Capture the cell that displays the provided text and extract its [x, y] central coordinate. 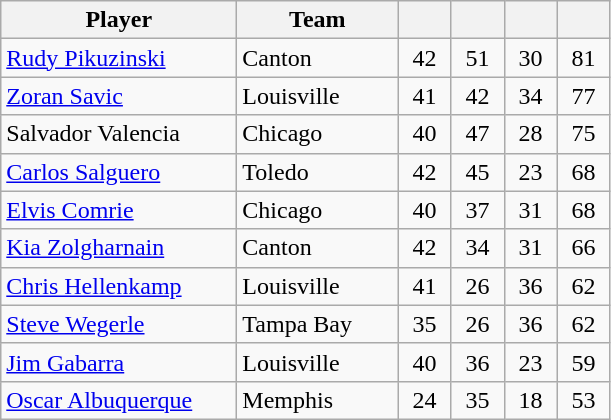
30 [530, 58]
Rudy Pikuzinski [119, 58]
18 [530, 400]
66 [584, 248]
Steve Wegerle [119, 324]
Carlos Salguero [119, 172]
77 [584, 96]
75 [584, 134]
Team [318, 20]
Kia Zolgharnain [119, 248]
Tampa Bay [318, 324]
45 [478, 172]
24 [424, 400]
Memphis [318, 400]
Elvis Comrie [119, 210]
Zoran Savic [119, 96]
Player [119, 20]
Oscar Albuquerque [119, 400]
53 [584, 400]
37 [478, 210]
28 [530, 134]
51 [478, 58]
Chris Hellenkamp [119, 286]
Toledo [318, 172]
Jim Gabarra [119, 362]
59 [584, 362]
81 [584, 58]
Salvador Valencia [119, 134]
47 [478, 134]
